For the text-containing cell, return its midpoint in [X, Y] coordinate format. 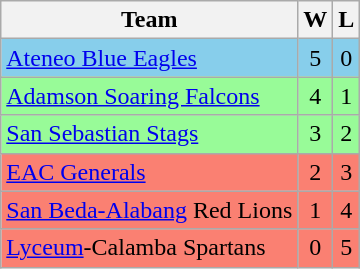
Team [150, 20]
San Sebastian Stags [150, 134]
Lyceum-Calamba Spartans [150, 248]
L [346, 20]
San Beda-Alabang Red Lions [150, 210]
Ateneo Blue Eagles [150, 58]
Adamson Soaring Falcons [150, 96]
EAC Generals [150, 172]
W [316, 20]
